From the cell containing the given text, extract its center point as [x, y] coordinate. 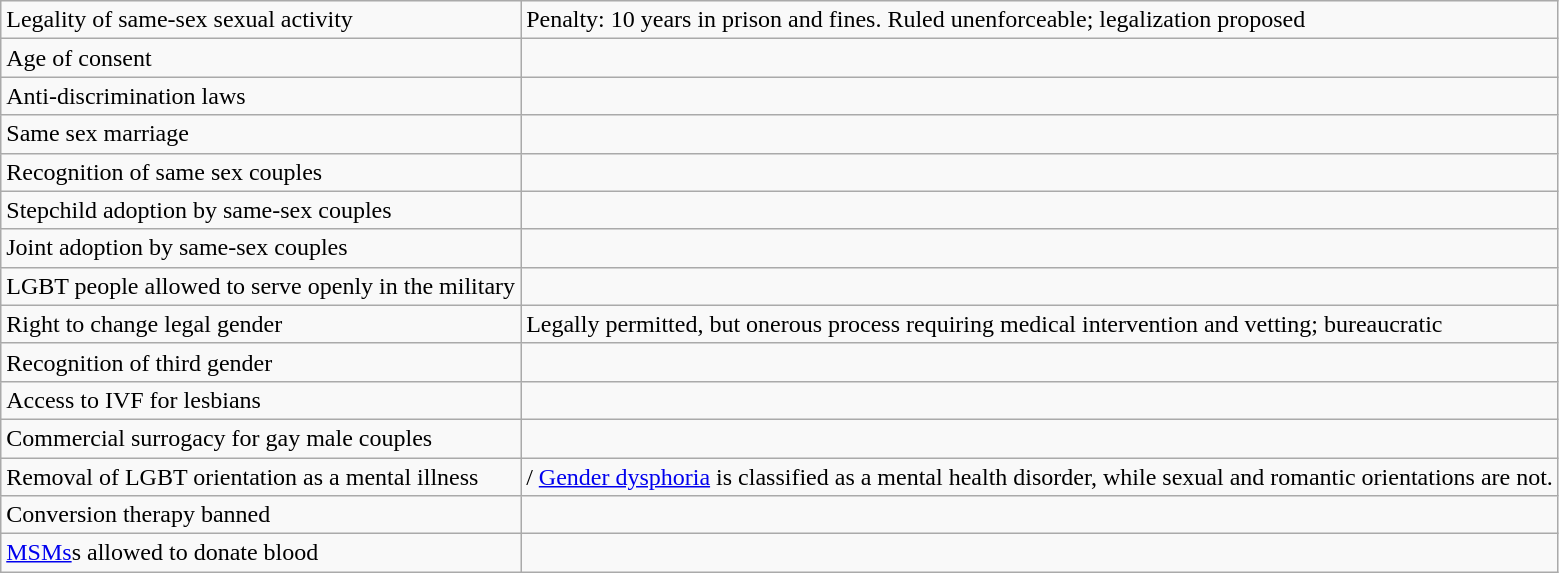
Legality of same-sex sexual activity [261, 20]
LGBT people allowed to serve openly in the military [261, 286]
Penalty: 10 years in prison and fines. Ruled unenforceable; legalization proposed [1040, 20]
Legally permitted, but onerous process requiring medical intervention and vetting; bureaucratic [1040, 324]
/ Gender dysphoria is classified as a mental health disorder, while sexual and romantic orientations are not. [1040, 477]
Removal of LGBT orientation as a mental illness [261, 477]
Commercial surrogacy for gay male couples [261, 438]
Joint adoption by same-sex couples [261, 248]
Same sex marriage [261, 134]
Recognition of third gender [261, 362]
Access to IVF for lesbians [261, 400]
Stepchild adoption by same-sex couples [261, 210]
Anti-discrimination laws [261, 96]
Age of consent [261, 58]
Recognition of same sex couples [261, 172]
Conversion therapy banned [261, 515]
MSMss allowed to donate blood [261, 553]
Right to change legal gender [261, 324]
